Detect which cell encompasses the target text, then output its (x, y) center coordinate. 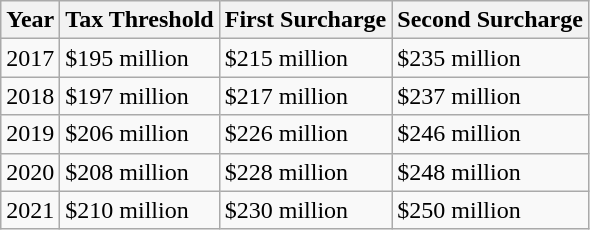
Tax Threshold (140, 20)
Second Surcharge (490, 20)
$208 million (140, 172)
2017 (30, 58)
$210 million (140, 210)
2018 (30, 96)
First Surcharge (306, 20)
$217 million (306, 96)
$250 million (490, 210)
$197 million (140, 96)
$248 million (490, 172)
$246 million (490, 134)
$235 million (490, 58)
$206 million (140, 134)
$226 million (306, 134)
2019 (30, 134)
$215 million (306, 58)
2020 (30, 172)
$228 million (306, 172)
$195 million (140, 58)
Year (30, 20)
2021 (30, 210)
$230 million (306, 210)
$237 million (490, 96)
